Provide the (x, y) coordinate of the cell's center where the given text is located.  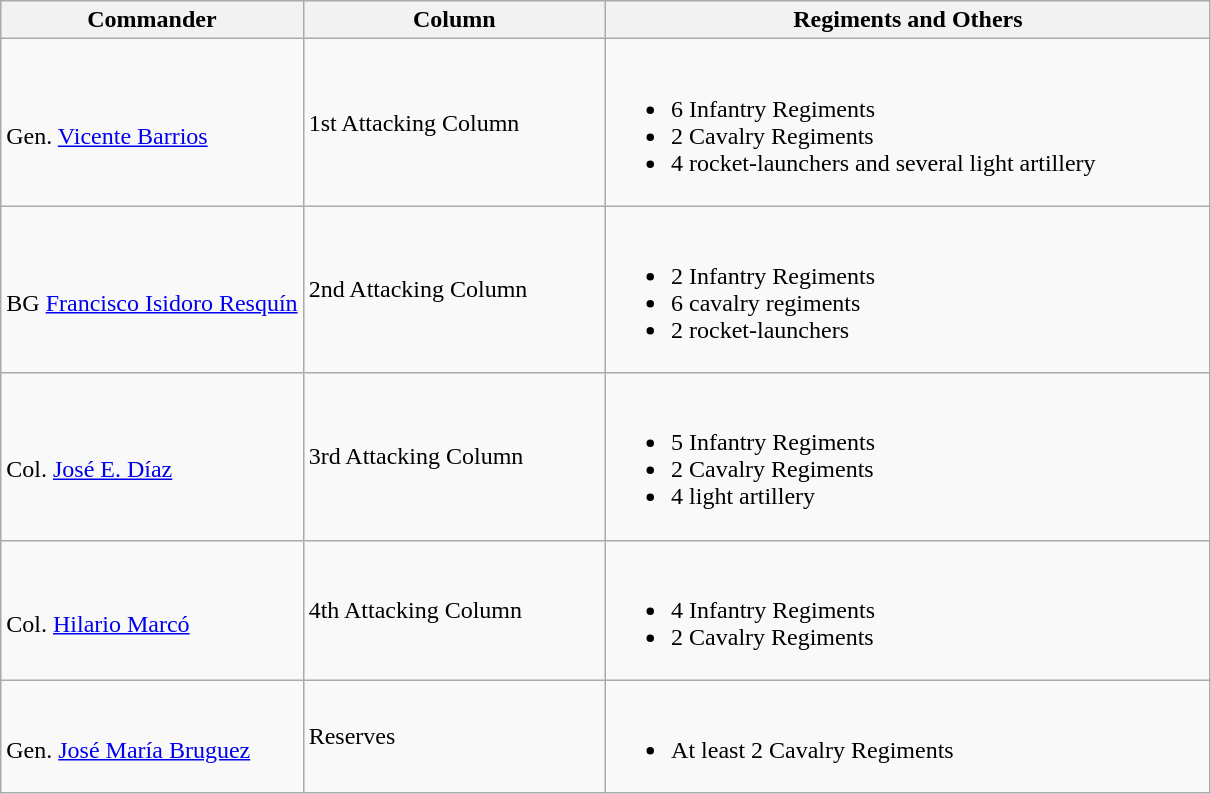
Gen. José María Bruguez (152, 736)
Gen. Vicente Barrios (152, 122)
At least 2 Cavalry Regiments (908, 736)
3rd Attacking Column (454, 456)
BG Francisco Isidoro Resquín (152, 290)
Reserves (454, 736)
4 Infantry Regiments2 Cavalry Regiments (908, 610)
Col. José E. Díaz (152, 456)
4th Attacking Column (454, 610)
2nd Attacking Column (454, 290)
2 Infantry Regiments6 cavalry regiments2 rocket-launchers (908, 290)
Commander (152, 20)
Col. Hilario Marcó (152, 610)
1st Attacking Column (454, 122)
5 Infantry Regiments2 Cavalry Regiments4 light artillery (908, 456)
Column (454, 20)
6 Infantry Regiments2 Cavalry Regiments4 rocket-launchers and several light artillery (908, 122)
Regiments and Others (908, 20)
